Capture the cell that displays the provided text and extract its [x, y] central coordinate. 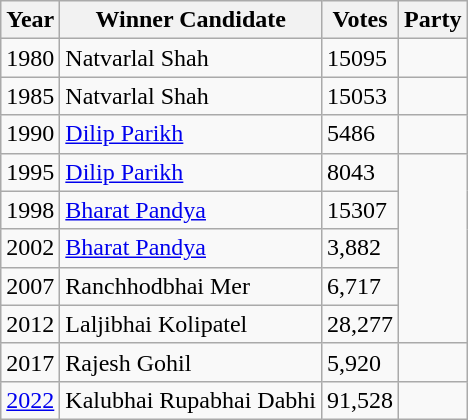
5,920 [360, 362]
1998 [30, 210]
15053 [360, 96]
Kalubhai Rupabhai Dabhi [191, 400]
2002 [30, 248]
2007 [30, 286]
Laljibhai Kolipatel [191, 324]
Votes [360, 20]
2012 [30, 324]
1985 [30, 96]
1995 [30, 172]
Year [30, 20]
Rajesh Gohil [191, 362]
28,277 [360, 324]
15307 [360, 210]
15095 [360, 58]
8043 [360, 172]
3,882 [360, 248]
Ranchhodbhai Mer [191, 286]
Winner Candidate [191, 20]
Party [433, 20]
2017 [30, 362]
91,528 [360, 400]
6,717 [360, 286]
2022 [30, 400]
5486 [360, 134]
1990 [30, 134]
1980 [30, 58]
